For the text-containing cell, return its midpoint in [x, y] coordinate format. 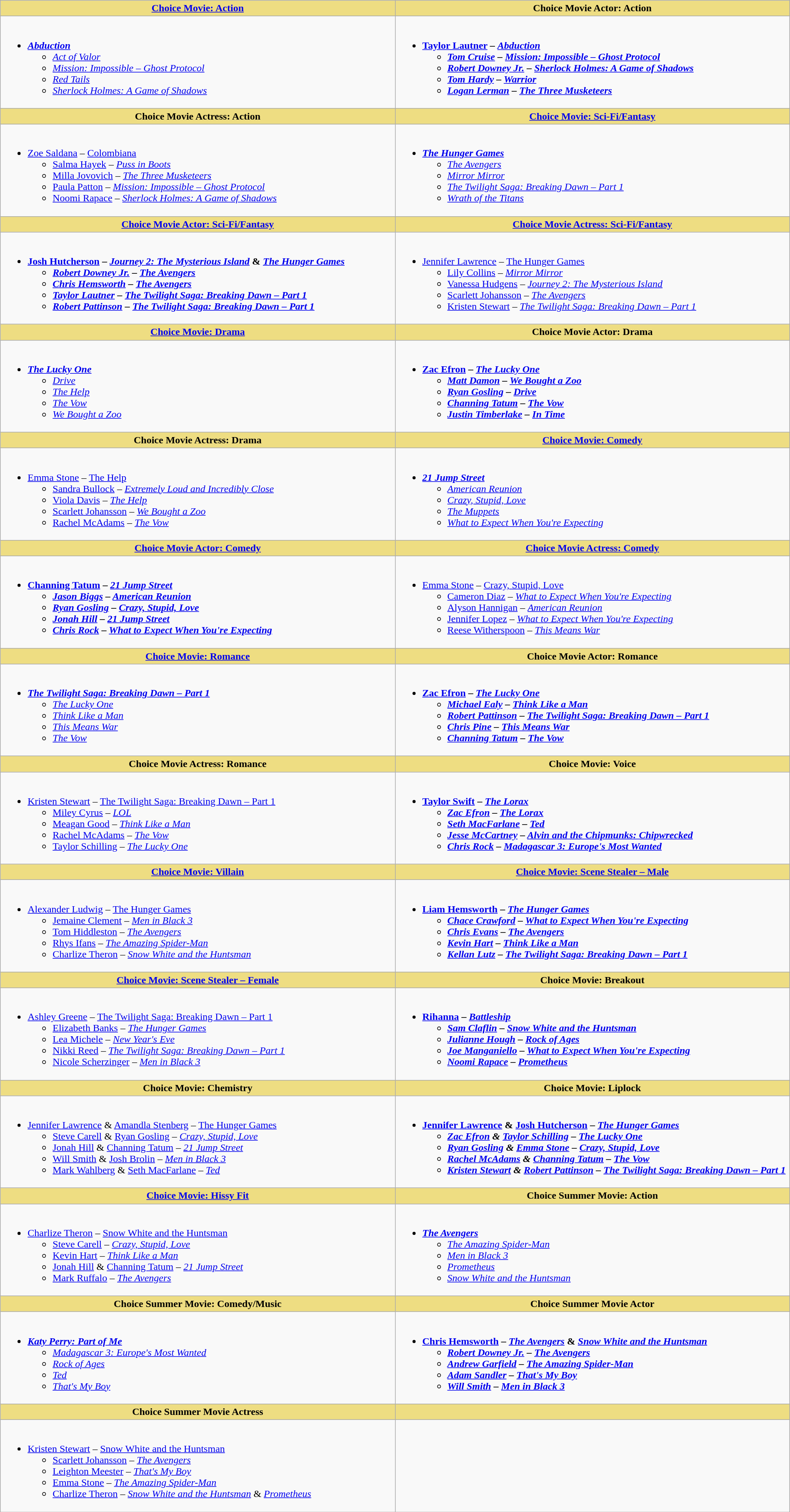
The Twilight Saga: Breaking Dawn – Part 1The Lucky OneThink Like a ManThis Means WarThe Vow [197, 710]
Choice Movie: Drama [197, 332]
Choice Movie Actress: Romance [197, 764]
Choice Movie: Romance [197, 656]
Choice Movie Actress: Comedy [592, 548]
Choice Summer Movie Actress [197, 1412]
Choice Movie: Chemistry [197, 1088]
Choice Movie Actor: Romance [592, 656]
Choice Movie Actress: Sci-Fi/Fantasy [592, 224]
Choice Movie Actress: Drama [197, 440]
Choice Movie: Comedy [592, 440]
Choice Movie: Voice [592, 764]
Zac Efron – The Lucky OneMatt Damon – We Bought a ZooRyan Gosling – DriveChanning Tatum – The VowJustin Timberlake – In Time [592, 386]
Choice Movie Actor: Drama [592, 332]
The AvengersThe Amazing Spider-ManMen in Black 3PrometheusSnow White and the Huntsman [592, 1250]
Katy Perry: Part of MeMadagascar 3: Europe's Most WantedRock of AgesTedThat's My Boy [197, 1357]
Choice Movie Actor: Action [592, 8]
Choice Movie: Villain [197, 872]
The Lucky OneDriveThe HelpThe VowWe Bought a Zoo [197, 386]
Choice Movie: Scene Stealer – Female [197, 980]
Choice Movie: Sci-Fi/Fantasy [592, 116]
Choice Movie: Breakout [592, 980]
21 Jump StreetAmerican ReunionCrazy, Stupid, LoveThe MuppetsWhat to Expect When You're Expecting [592, 494]
Choice Movie Actress: Action [197, 116]
Choice Movie Actor: Comedy [197, 548]
Choice Summer Movie Actor [592, 1304]
Choice Movie Actor: Sci-Fi/Fantasy [197, 224]
Choice Movie: Hissy Fit [197, 1196]
Choice Summer Movie: Action [592, 1196]
Choice Movie: Scene Stealer – Male [592, 872]
Choice Movie: Liplock [592, 1088]
Choice Movie: Action [197, 8]
The Hunger GamesThe AvengersMirror MirrorThe Twilight Saga: Breaking Dawn – Part 1Wrath of the Titans [592, 170]
Choice Summer Movie: Comedy/Music [197, 1304]
AbductionAct of ValorMission: Impossible – Ghost ProtocolRed TailsSherlock Holmes: A Game of Shadows [197, 62]
